Search for the cell housing the specified text and yield its (X, Y) center coordinate. 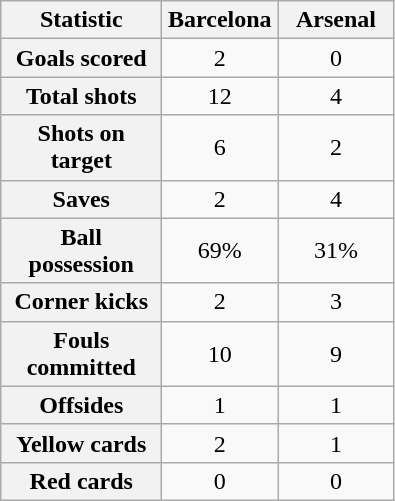
Shots on target (82, 148)
10 (220, 354)
Yellow cards (82, 443)
Statistic (82, 20)
Corner kicks (82, 302)
Arsenal (336, 20)
69% (220, 250)
Saves (82, 199)
6 (220, 148)
Fouls committed (82, 354)
9 (336, 354)
Barcelona (220, 20)
Goals scored (82, 58)
Ball possession (82, 250)
31% (336, 250)
Offsides (82, 405)
Total shots (82, 96)
Red cards (82, 481)
3 (336, 302)
12 (220, 96)
